Find where the given text appears and provide that cell's center as [x, y] coordinate. 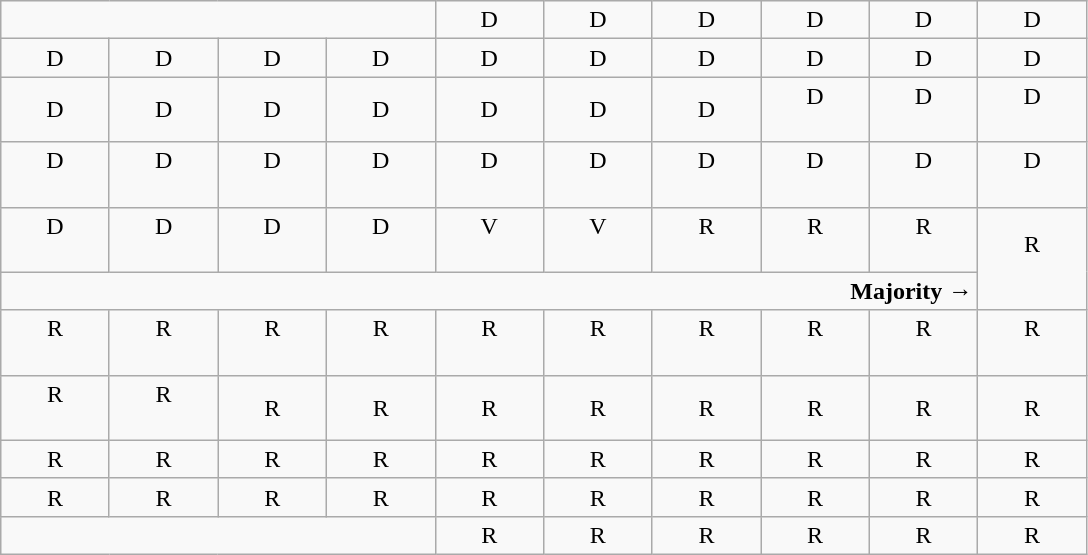
Majority → [490, 291]
